For the text-containing cell, return its midpoint in [X, Y] coordinate format. 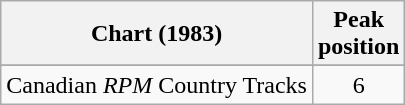
Peakposition [358, 34]
6 [358, 85]
Chart (1983) [157, 34]
Canadian RPM Country Tracks [157, 85]
